Capture the cell that displays the provided text and extract its (X, Y) central coordinate. 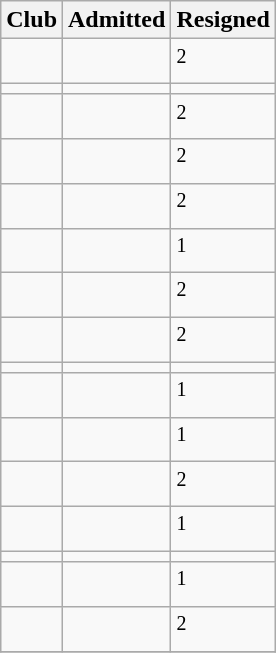
Resigned (223, 20)
Club (32, 20)
Admitted (117, 20)
